Provide the [x, y] coordinate of the cell's center where the given text is located.  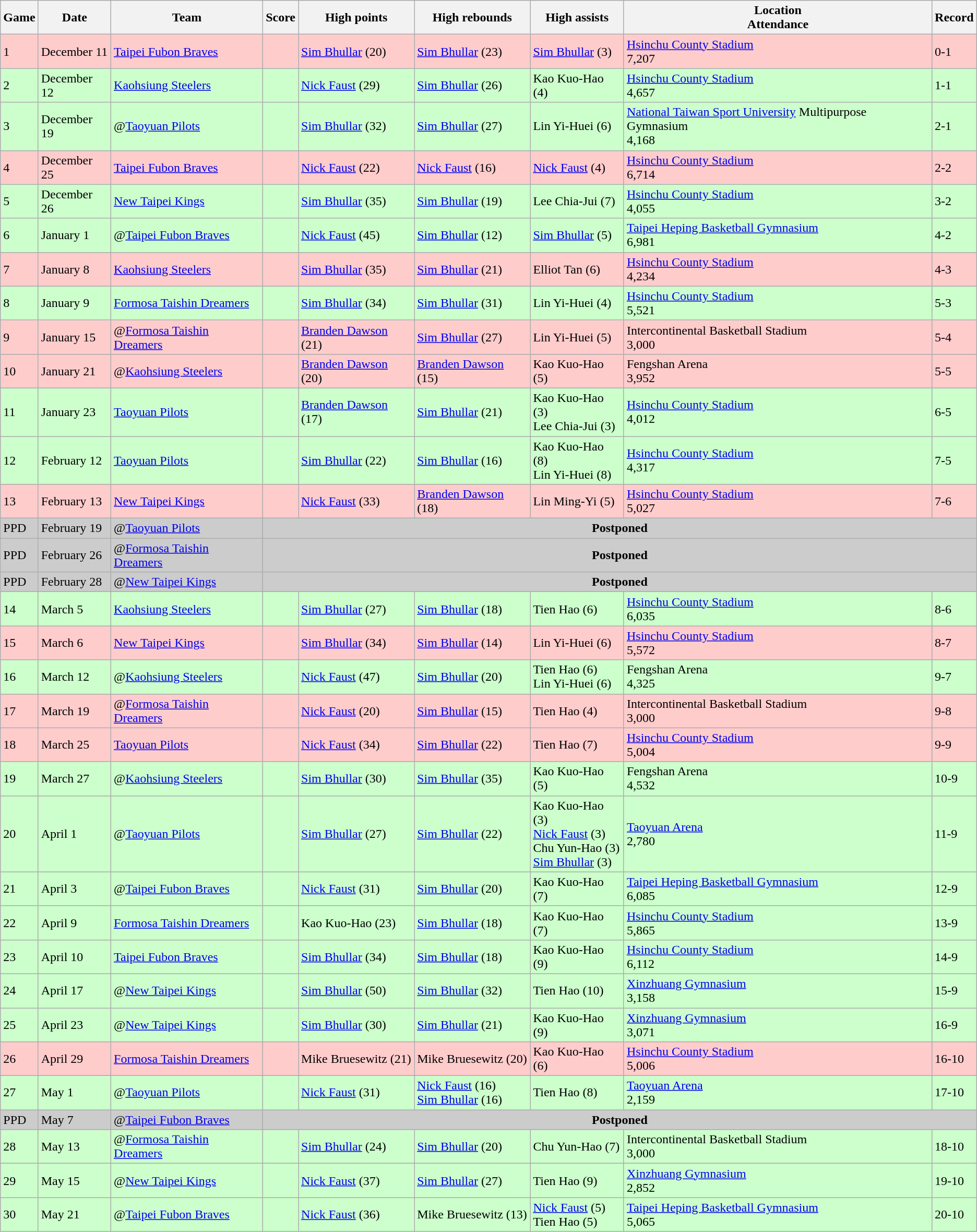
4 [19, 167]
19 [19, 779]
April 3 [74, 889]
10-9 [954, 779]
Fengshan Arena4,532 [778, 779]
14-9 [954, 956]
Score [281, 18]
Sim Bhullar (15) [472, 711]
March 19 [74, 711]
30 [19, 1214]
Mike Bruesewitz (21) [356, 1059]
23 [19, 956]
Hsinchu County Stadium4,234 [778, 269]
May 13 [74, 1146]
Hsinchu County Stadium5,865 [778, 923]
Hsinchu County Stadium5,027 [778, 501]
Nick Faust (33) [356, 501]
Sim Bhullar (5) [577, 235]
8 [19, 303]
19-10 [954, 1181]
Sim Bhullar (23) [472, 51]
6 [19, 235]
Hsinchu County Stadium5,521 [778, 303]
20-10 [954, 1214]
Mike Bruesewitz (20) [472, 1059]
Nick Faust (37) [356, 1181]
Lin Yi-Huei (5) [577, 337]
10 [19, 371]
Kao Kuo-Hao (8)Lin Yi-Huei (8) [577, 460]
Hsinchu County Stadium4,317 [778, 460]
Branden Dawson (17) [356, 412]
Sim Bhullar (31) [472, 303]
3-2 [954, 202]
February 19 [74, 528]
12 [19, 460]
Lee Chia-Jui (7) [577, 202]
Hsinchu County Stadium4,055 [778, 202]
Tien Hao (6)Lin Yi-Huei (6) [577, 677]
Nick Faust (29) [356, 86]
Kao Kuo-Hao (23) [356, 923]
Branden Dawson (18) [472, 501]
Hsinchu County Stadium6,035 [778, 609]
High points [356, 18]
Hsinchu County Stadium5,004 [778, 744]
Taoyuan Arena2,780 [778, 834]
29 [19, 1181]
5-5 [954, 371]
16 [19, 677]
February 13 [74, 501]
3 [19, 126]
16-10 [954, 1059]
May 21 [74, 1214]
Lin Yi-Huei (4) [577, 303]
January 9 [74, 303]
December 19 [74, 126]
Game [19, 18]
Taipei Heping Basketball Gymnasium6,981 [778, 235]
Hsinchu County Stadium6,112 [778, 956]
20 [19, 834]
Tien Hao (10) [577, 991]
21 [19, 889]
9-9 [954, 744]
Kao Kuo-Hao (6) [577, 1059]
Nick Faust (45) [356, 235]
22 [19, 923]
December 12 [74, 86]
9 [19, 337]
Hsinchu County Stadium4,657 [778, 86]
April 29 [74, 1059]
April 23 [74, 1024]
16-9 [954, 1024]
Nick Faust (5)Tien Hao (5) [577, 1214]
March 12 [74, 677]
Xinzhuang Gymnasium3,158 [778, 991]
January 21 [74, 371]
May 15 [74, 1181]
Kao Kuo-Hao (4) [577, 86]
8-7 [954, 643]
Hsinchu County Stadium6,714 [778, 167]
17 [19, 711]
Tien Hao (8) [577, 1093]
4-3 [954, 269]
Lin Ming-Yi (5) [577, 501]
Nick Faust (20) [356, 711]
Tien Hao (4) [577, 711]
Hsinchu County Stadium5,572 [778, 643]
Tien Hao (9) [577, 1181]
8-6 [954, 609]
Sim Bhullar (26) [472, 86]
18-10 [954, 1146]
2-2 [954, 167]
Fengshan Arena4,325 [778, 677]
13 [19, 501]
Chu Yun-Hao (7) [577, 1146]
Nick Faust (16) [472, 167]
January 23 [74, 412]
Sim Bhullar (12) [472, 235]
7 [19, 269]
11-9 [954, 834]
24 [19, 991]
Nick Faust (34) [356, 744]
Tien Hao (7) [577, 744]
Record [954, 18]
National Taiwan Sport University Multipurpose Gymnasium4,168 [778, 126]
Branden Dawson (21) [356, 337]
Tien Hao (6) [577, 609]
March 5 [74, 609]
March 27 [74, 779]
Hsinchu County Stadium4,012 [778, 412]
Taipei Heping Basketball Gymnasium5,065 [778, 1214]
Nick Faust (47) [356, 677]
May 7 [74, 1120]
18 [19, 744]
9-7 [954, 677]
15-9 [954, 991]
7-6 [954, 501]
Nick Faust (22) [356, 167]
26 [19, 1059]
Sim Bhullar (16) [472, 460]
High assists [577, 18]
December 11 [74, 51]
Nick Faust (16)Sim Bhullar (16) [472, 1093]
April 9 [74, 923]
13-9 [954, 923]
7-5 [954, 460]
6-5 [954, 412]
December 25 [74, 167]
December 26 [74, 202]
Hsinchu County Stadium5,006 [778, 1059]
11 [19, 412]
March 25 [74, 744]
January 15 [74, 337]
4-2 [954, 235]
January 8 [74, 269]
Xinzhuang Gymnasium2,852 [778, 1181]
Team [187, 18]
April 17 [74, 991]
9-8 [954, 711]
5-3 [954, 303]
27 [19, 1093]
LocationAttendance [778, 18]
Elliot Tan (6) [577, 269]
25 [19, 1024]
12-9 [954, 889]
2-1 [954, 126]
14 [19, 609]
Sim Bhullar (3) [577, 51]
Sim Bhullar (14) [472, 643]
Xinzhuang Gymnasium3,071 [778, 1024]
1 [19, 51]
April 1 [74, 834]
Nick Faust (4) [577, 167]
2 [19, 86]
Taipei Heping Basketball Gymnasium6,085 [778, 889]
Date [74, 18]
February 28 [74, 582]
May 1 [74, 1093]
1-1 [954, 86]
March 6 [74, 643]
Branden Dawson (20) [356, 371]
Branden Dawson (15) [472, 371]
0-1 [954, 51]
February 26 [74, 555]
Mike Bruesewitz (13) [472, 1214]
17-10 [954, 1093]
Nick Faust (36) [356, 1214]
15 [19, 643]
Sim Bhullar (50) [356, 991]
Taoyuan Arena2,159 [778, 1093]
Kao Kuo-Hao (3)Lee Chia-Jui (3) [577, 412]
Kao Kuo-Hao (3)Nick Faust (3)Chu Yun-Hao (3)Sim Bhullar (3) [577, 834]
Sim Bhullar (19) [472, 202]
January 1 [74, 235]
February 12 [74, 460]
April 10 [74, 956]
Sim Bhullar (24) [356, 1146]
28 [19, 1146]
Hsinchu County Stadium7,207 [778, 51]
5 [19, 202]
High rebounds [472, 18]
Fengshan Arena3,952 [778, 371]
5-4 [954, 337]
